Pinpoint the cell where the given text exists, returning its [x, y] midpoint coordinate. 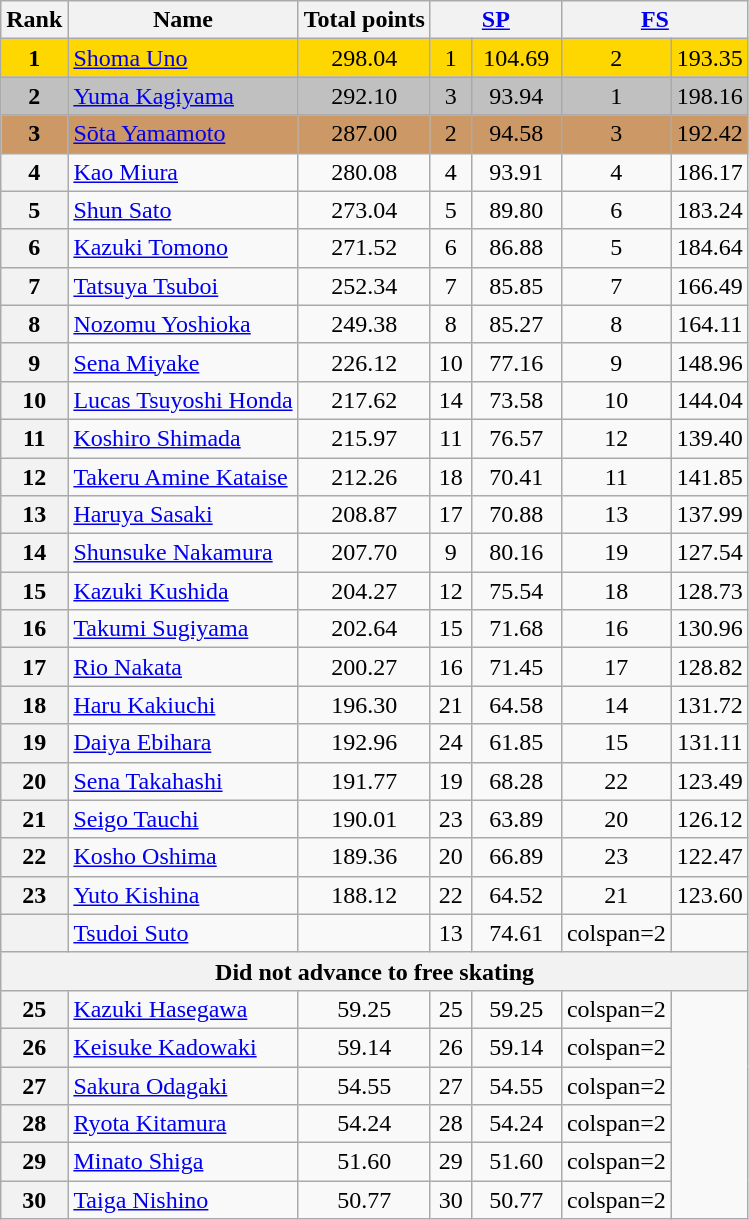
Seigo Tauchi [183, 819]
287.00 [364, 134]
122.47 [710, 857]
188.12 [364, 895]
Shun Sato [183, 210]
63.89 [516, 819]
298.04 [364, 58]
80.16 [516, 553]
183.24 [710, 210]
144.04 [710, 400]
273.04 [364, 210]
94.58 [516, 134]
75.54 [516, 591]
Taiga Nishino [183, 1200]
217.62 [364, 400]
Koshiro Shimada [183, 438]
93.91 [516, 172]
193.35 [710, 58]
207.70 [364, 553]
Tatsuya Tsuboi [183, 286]
70.88 [516, 515]
123.49 [710, 781]
Takumi Sugiyama [183, 629]
Tsudoi Suto [183, 933]
280.08 [364, 172]
66.89 [516, 857]
Minato Shiga [183, 1162]
61.85 [516, 743]
164.11 [710, 324]
FS [654, 20]
184.64 [710, 248]
204.27 [364, 591]
24 [450, 743]
252.34 [364, 286]
198.16 [710, 96]
226.12 [364, 362]
196.30 [364, 705]
93.94 [516, 96]
Yuto Kishina [183, 895]
191.77 [364, 781]
202.64 [364, 629]
Sena Miyake [183, 362]
126.12 [710, 819]
Sakura Odagaki [183, 1085]
Kazuki Hasegawa [183, 1009]
104.69 [516, 58]
Did not advance to free skating [375, 971]
64.52 [516, 895]
Kosho Oshima [183, 857]
Takeru Amine Kataise [183, 477]
131.72 [710, 705]
131.11 [710, 743]
SP [496, 20]
Haruya Sasaki [183, 515]
128.73 [710, 591]
249.38 [364, 324]
148.96 [710, 362]
190.01 [364, 819]
192.96 [364, 743]
200.27 [364, 667]
Rank [34, 20]
212.26 [364, 477]
85.85 [516, 286]
Sena Takahashi [183, 781]
130.96 [710, 629]
166.49 [710, 286]
141.85 [710, 477]
Shunsuke Nakamura [183, 553]
Haru Kakiuchi [183, 705]
215.97 [364, 438]
Shoma Uno [183, 58]
139.40 [710, 438]
192.42 [710, 134]
89.80 [516, 210]
Name [183, 20]
271.52 [364, 248]
127.54 [710, 553]
Total points [364, 20]
70.41 [516, 477]
68.28 [516, 781]
123.60 [710, 895]
Rio Nakata [183, 667]
137.99 [710, 515]
71.68 [516, 629]
Kao Miura [183, 172]
Ryota Kitamura [183, 1124]
Lucas Tsuyoshi Honda [183, 400]
73.58 [516, 400]
186.17 [710, 172]
Kazuki Tomono [183, 248]
Kazuki Kushida [183, 591]
86.88 [516, 248]
292.10 [364, 96]
128.82 [710, 667]
Sōta Yamamoto [183, 134]
76.57 [516, 438]
Daiya Ebihara [183, 743]
Nozomu Yoshioka [183, 324]
Yuma Kagiyama [183, 96]
208.87 [364, 515]
77.16 [516, 362]
85.27 [516, 324]
189.36 [364, 857]
74.61 [516, 933]
Keisuke Kadowaki [183, 1047]
64.58 [516, 705]
71.45 [516, 667]
